Identify which cell holds the provided text, then report its [x, y] central coordinate. 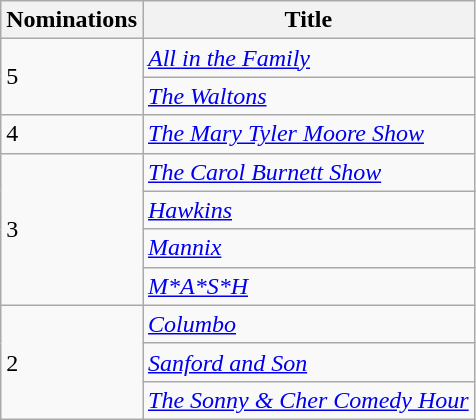
4 [72, 134]
Columbo [308, 324]
5 [72, 77]
2 [72, 362]
Hawkins [308, 210]
The Sonny & Cher Comedy Hour [308, 400]
3 [72, 229]
The Carol Burnett Show [308, 172]
The Mary Tyler Moore Show [308, 134]
M*A*S*H [308, 286]
Nominations [72, 20]
Title [308, 20]
The Waltons [308, 96]
All in the Family [308, 58]
Sanford and Son [308, 362]
Mannix [308, 248]
